Extract the [x, y] coordinate from the center of the cell holding the provided text.  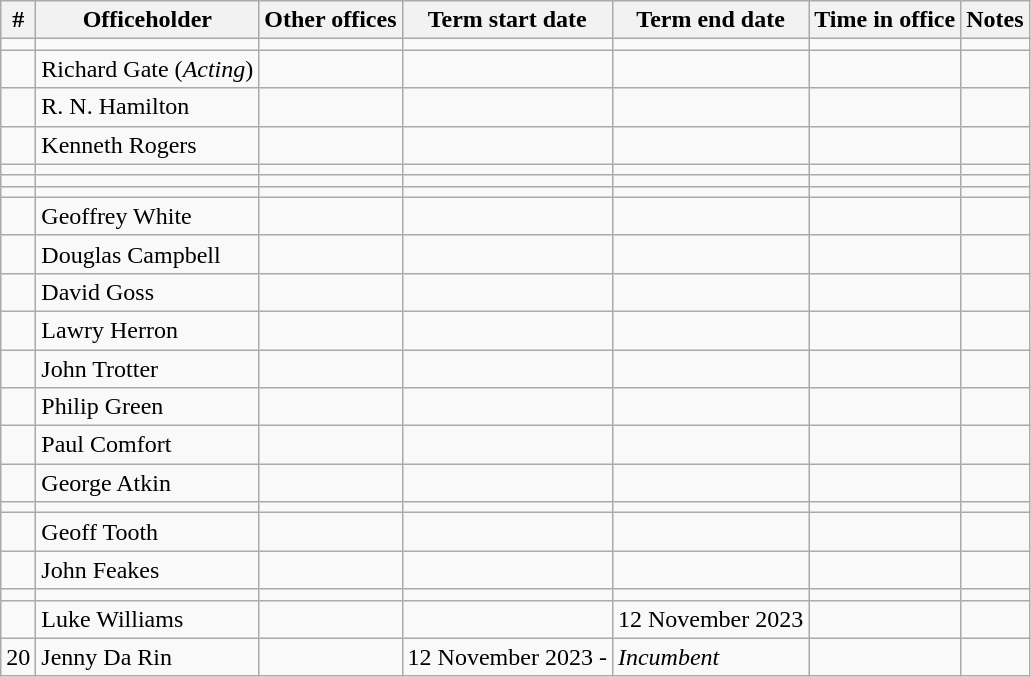
12 November 2023 [710, 619]
Philip Green [148, 407]
20 [18, 657]
Notes [995, 20]
Other offices [330, 20]
Term end date [710, 20]
Paul Comfort [148, 445]
Jenny Da Rin [148, 657]
Luke Williams [148, 619]
Lawry Herron [148, 330]
Richard Gate (Acting) [148, 69]
12 November 2023 - [507, 657]
Officeholder [148, 20]
Douglas Campbell [148, 254]
Kenneth Rogers [148, 145]
George Atkin [148, 483]
# [18, 20]
David Goss [148, 292]
John Feakes [148, 570]
Incumbent [710, 657]
John Trotter [148, 369]
Geoffrey White [148, 216]
Time in office [885, 20]
Term start date [507, 20]
R. N. Hamilton [148, 107]
Geoff Tooth [148, 532]
